Find where the given text appears and provide that cell's center as (x, y) coordinate. 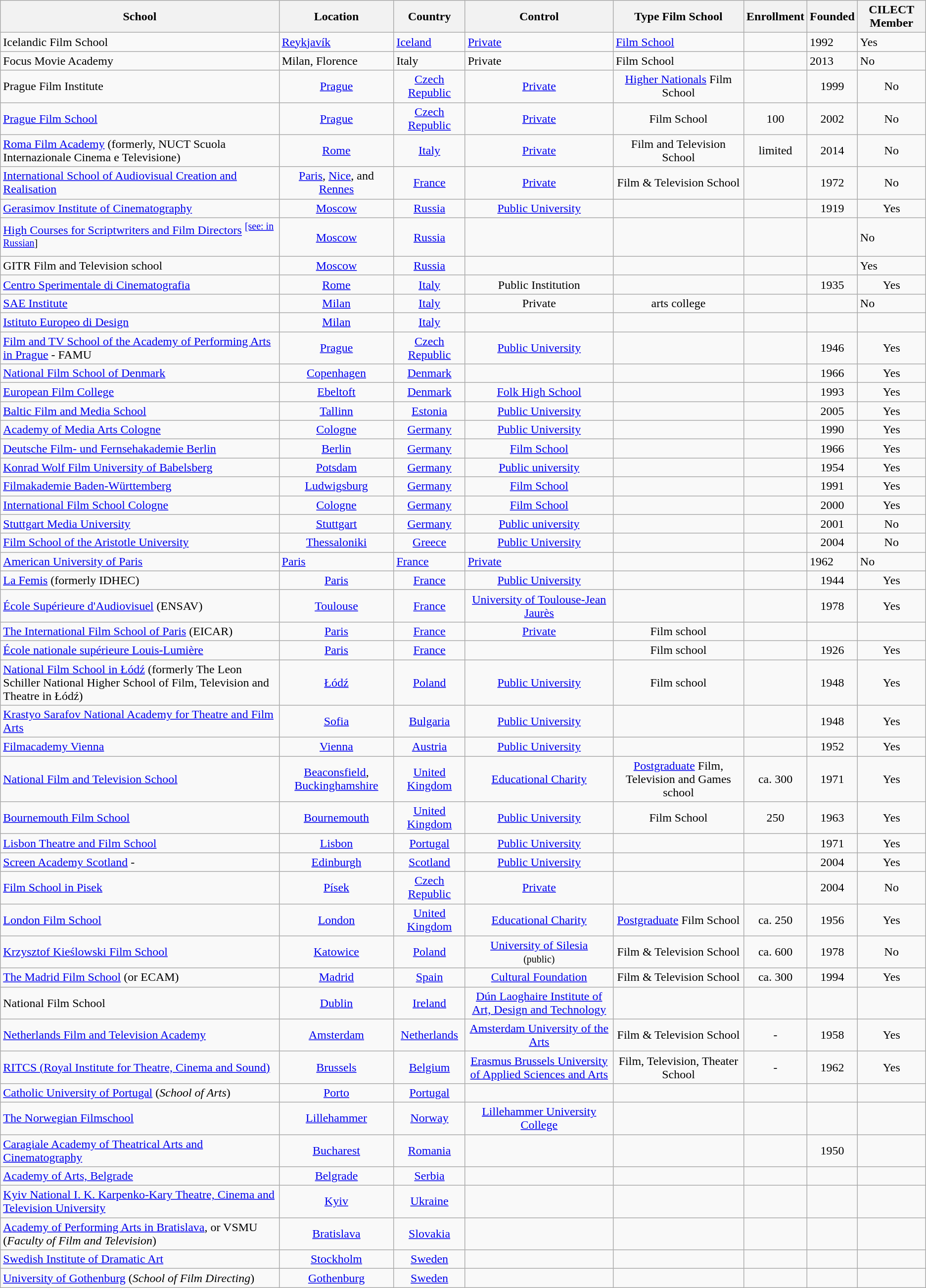
Copenhagen (336, 373)
European Film College (139, 392)
Film and Television School (678, 150)
1972 (833, 183)
Academy of Media Arts Cologne (139, 430)
1919 (833, 208)
National Film and Television School (139, 779)
International School of Audiovisual Creation and Realisation (139, 183)
Public Institution (539, 284)
SAE Institute (139, 303)
Netherlands Film and Television Academy (139, 1035)
Type Film School (678, 17)
1958 (833, 1035)
Belgium (429, 1067)
London Film School (139, 920)
1993 (833, 392)
1994 (833, 977)
1952 (833, 747)
ca. 600 (776, 952)
Roma Film Academy (formerly, NUCT Scuola Internazionale Cinema e Televisione) (139, 150)
Caragiale Academy of Theatrical Arts and Cinematography (139, 1150)
Swedish Institute of Dramatic Art (139, 1259)
100 (776, 119)
Country (429, 17)
The Madrid Film School (or ECAM) (139, 977)
École nationale supérieure Louis-Lumière (139, 650)
Katowice (336, 952)
Berlin (336, 449)
École Supérieure d'Audiovisuel (ENSAV) (139, 605)
1991 (833, 486)
Dún Laoghaire Institute of Art, Design and Technology (539, 1003)
Centro Sperimentale di Cinematografia (139, 284)
Filmakademie Baden-Württemberg (139, 486)
Istituto Europeo di Design (139, 322)
University of Gothenburg (School of Film Directing) (139, 1278)
Erasmus Brussels University of Applied Sciences and Arts (539, 1067)
Gothenburg (336, 1278)
Norway (429, 1118)
Slovakia (429, 1234)
Milan, Florence (336, 61)
1963 (833, 818)
Edinburgh (336, 862)
2001 (833, 524)
1999 (833, 86)
1990 (833, 430)
1935 (833, 284)
Lisbon Theatre and Film School (139, 843)
National Film School of Denmark (139, 373)
National Film School in Łódź (formerly The Leon Schiller National Higher School of Film, Television and Theatre in Łódź) (139, 683)
Bournemouth Film School (139, 818)
Madrid (336, 977)
2013 (833, 61)
2005 (833, 411)
Písek (336, 887)
Spain (429, 977)
RITCS (Royal Institute for Theatre, Cinema and Sound) (139, 1067)
Lillehammer (336, 1118)
CILECT Member (891, 17)
Kyiv National I. K. Karpenko-Kary Theatre, Cinema and Television University (139, 1202)
High Courses for Scriptwriters and Film Directors [see: in Russian] (139, 237)
Prague Film School (139, 119)
Paris, Nice, and Rennes (336, 183)
The International Film School of Paris (EICAR) (139, 631)
Amsterdam (336, 1035)
1944 (833, 580)
Founded (833, 17)
Beaconsfield, Buckinghamshire (336, 779)
Bournemouth (336, 818)
2002 (833, 119)
1926 (833, 650)
The Norwegian Filmschool (139, 1118)
Sofia (336, 721)
1946 (833, 348)
Control (539, 17)
Toulouse (336, 605)
Krzysztof Kieślowski Film School (139, 952)
Vienna (336, 747)
Focus Movie Academy (139, 61)
Belgrade (336, 1176)
International Film School Cologne (139, 505)
Brussels (336, 1067)
250 (776, 818)
Film School of the Aristotle University (139, 543)
Kyiv (336, 1202)
Ireland (429, 1003)
Ukraine (429, 1202)
Krastyo Sarafov National Academy for Theatre and Film Arts (139, 721)
Postgraduate Film, Television and Games school (678, 779)
Netherlands (429, 1035)
1992 (833, 42)
Film School in Pisek (139, 887)
Screen Academy Scotland - (139, 862)
Bucharest (336, 1150)
Stuttgart Media University (139, 524)
Romania (429, 1150)
Baltic Film and Media School (139, 411)
Icelandic Film School (139, 42)
Film and TV School of the Academy of Performing Arts in Prague - FAMU (139, 348)
School (139, 17)
Lillehammer University College (539, 1118)
2014 (833, 150)
Film, Television, Theater School (678, 1067)
Estonia (429, 411)
Enrollment (776, 17)
Ebeltoft (336, 392)
limited (776, 150)
American University of Paris (139, 561)
London (336, 920)
National Film School (139, 1003)
Bratislava (336, 1234)
Folk High School (539, 392)
Ludwigsburg (336, 486)
University of Silesia(public) (539, 952)
Lisbon (336, 843)
1950 (833, 1150)
Konrad Wolf Film University of Babelsberg (139, 467)
Bulgaria (429, 721)
Thessaloniki (336, 543)
La Femis (formerly IDHEC) (139, 580)
Greece (429, 543)
Austria (429, 747)
Tallinn (336, 411)
Deutsche Film- und Fernsehakademie Berlin (139, 449)
1956 (833, 920)
Stuttgart (336, 524)
Reykjavík (336, 42)
Catholic University of Portugal (School of Arts) (139, 1093)
Porto (336, 1093)
ca. 250 (776, 920)
1954 (833, 467)
Filmacademy Vienna (139, 747)
Academy of Performing Arts in Bratislava, or VSMU (Faculty of Film and Television) (139, 1234)
Academy of Arts, Belgrade (139, 1176)
2000 (833, 505)
Gerasimov Institute of Cinematography (139, 208)
Higher Nationals Film School (678, 86)
Iceland (429, 42)
Potsdam (336, 467)
Cultural Foundation (539, 977)
GITR Film and Television school (139, 266)
Stockholm (336, 1259)
Serbia (429, 1176)
Scotland (429, 862)
Łódź (336, 683)
Prague Film Institute (139, 86)
Location (336, 17)
Amsterdam University of the Arts (539, 1035)
Postgraduate Film School (678, 920)
Dublin (336, 1003)
arts college (678, 303)
University of Toulouse-Jean Jaurès (539, 605)
